Provide the [X, Y] coordinate of the cell's center where the given text is located.  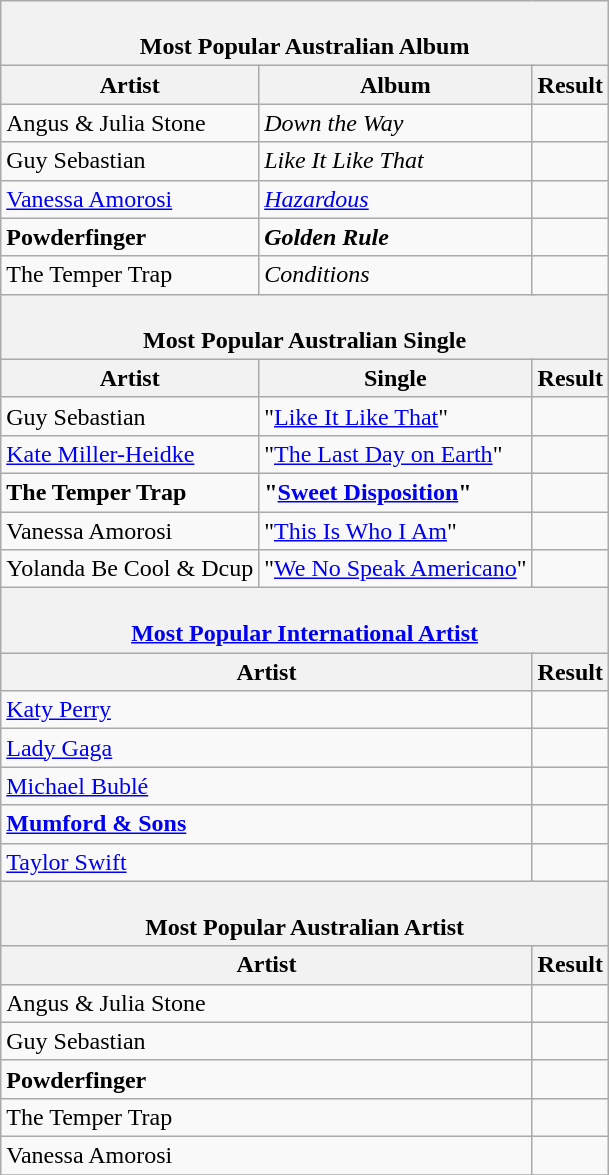
Most Popular Australian Single [305, 326]
Hazardous [396, 199]
Mumford & Sons [266, 824]
Taylor Swift [266, 862]
Single [396, 378]
"Sweet Disposition" [396, 492]
Most Popular International Artist [305, 620]
Down the Way [396, 123]
Most Popular Australian Album [305, 34]
Album [396, 85]
"The Last Day on Earth" [396, 454]
Lady Gaga [266, 748]
Kate Miller-Heidke [130, 454]
"We No Speak Americano" [396, 569]
Yolanda Be Cool & Dcup [130, 569]
Michael Bublé [266, 786]
Golden Rule [396, 237]
"This Is Who I Am" [396, 531]
Conditions [396, 275]
Katy Perry [266, 710]
Most Popular Australian Artist [305, 914]
Like It Like That [396, 161]
"Like It Like That" [396, 416]
